Capture the cell that displays the provided text and extract its (x, y) central coordinate. 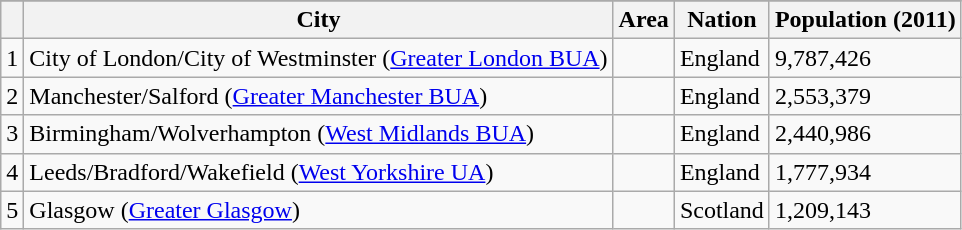
Glasgow (Greater Glasgow) (318, 210)
4 (12, 172)
Population (2011) (865, 20)
3 (12, 134)
2 (12, 96)
1,209,143 (865, 210)
Manchester/Salford (Greater Manchester BUA) (318, 96)
City of London/City of Westminster (Greater London BUA) (318, 58)
9,787,426 (865, 58)
Leeds/Bradford/Wakefield (West Yorkshire UA) (318, 172)
1,777,934 (865, 172)
Scotland (722, 210)
Area (644, 20)
2,440,986 (865, 134)
Birmingham/Wolverhampton (West Midlands BUA) (318, 134)
City (318, 20)
2,553,379 (865, 96)
5 (12, 210)
1 (12, 58)
Nation (722, 20)
